Extract the (x, y) coordinate from the center of the cell holding the provided text.  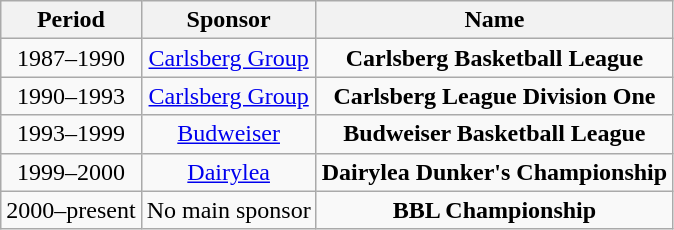
2000–present (71, 210)
No main sponsor (228, 210)
1990–1993 (71, 96)
Carlsberg League Division One (494, 96)
Period (71, 20)
Budweiser (228, 134)
Budweiser Basketball League (494, 134)
Dairylea (228, 172)
BBL Championship (494, 210)
Dairylea Dunker's Championship (494, 172)
1987–1990 (71, 58)
Carlsberg Basketball League (494, 58)
1999–2000 (71, 172)
1993–1999 (71, 134)
Sponsor (228, 20)
Name (494, 20)
